Provide the (x, y) coordinate of the cell's center where the given text is located.  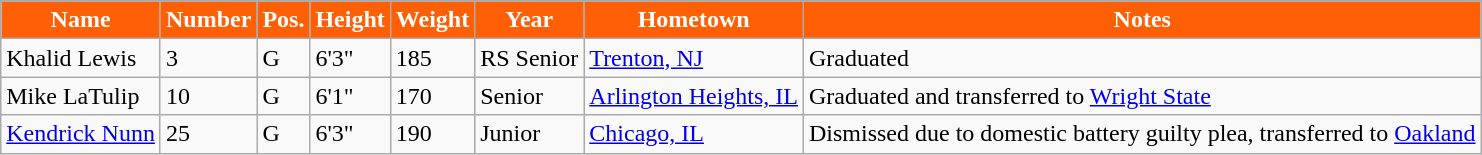
Weight (432, 20)
Trenton, NJ (694, 58)
Hometown (694, 20)
Kendrick Nunn (81, 134)
Khalid Lewis (81, 58)
Graduated (1142, 58)
Graduated and transferred to Wright State (1142, 96)
6'1" (350, 96)
Mike LaTulip (81, 96)
Senior (530, 96)
Dismissed due to domestic battery guilty plea, transferred to Oakland (1142, 134)
Junior (530, 134)
Chicago, IL (694, 134)
10 (208, 96)
25 (208, 134)
Pos. (284, 20)
Name (81, 20)
170 (432, 96)
Number (208, 20)
Year (530, 20)
3 (208, 58)
Height (350, 20)
Notes (1142, 20)
Arlington Heights, IL (694, 96)
RS Senior (530, 58)
190 (432, 134)
185 (432, 58)
